Pinpoint the cell where the given text exists, returning its (X, Y) midpoint coordinate. 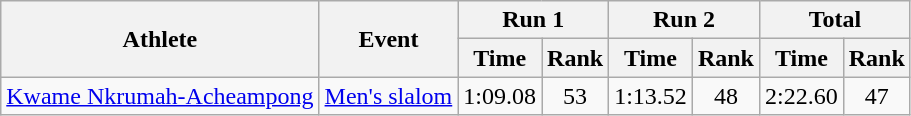
Run 1 (534, 20)
2:22.60 (801, 96)
48 (726, 96)
Athlete (160, 39)
Men's slalom (388, 96)
47 (876, 96)
1:09.08 (500, 96)
Run 2 (684, 20)
Total (834, 20)
Event (388, 39)
1:13.52 (651, 96)
53 (576, 96)
Kwame Nkrumah-Acheampong (160, 96)
